Scan for the cell matching the given text and deliver its (X, Y) coordinate at center. 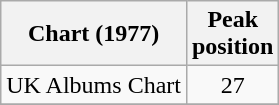
Chart (1977) (94, 34)
UK Albums Chart (94, 85)
27 (232, 85)
Peakposition (232, 34)
